Capture the cell that displays the provided text and extract its [x, y] central coordinate. 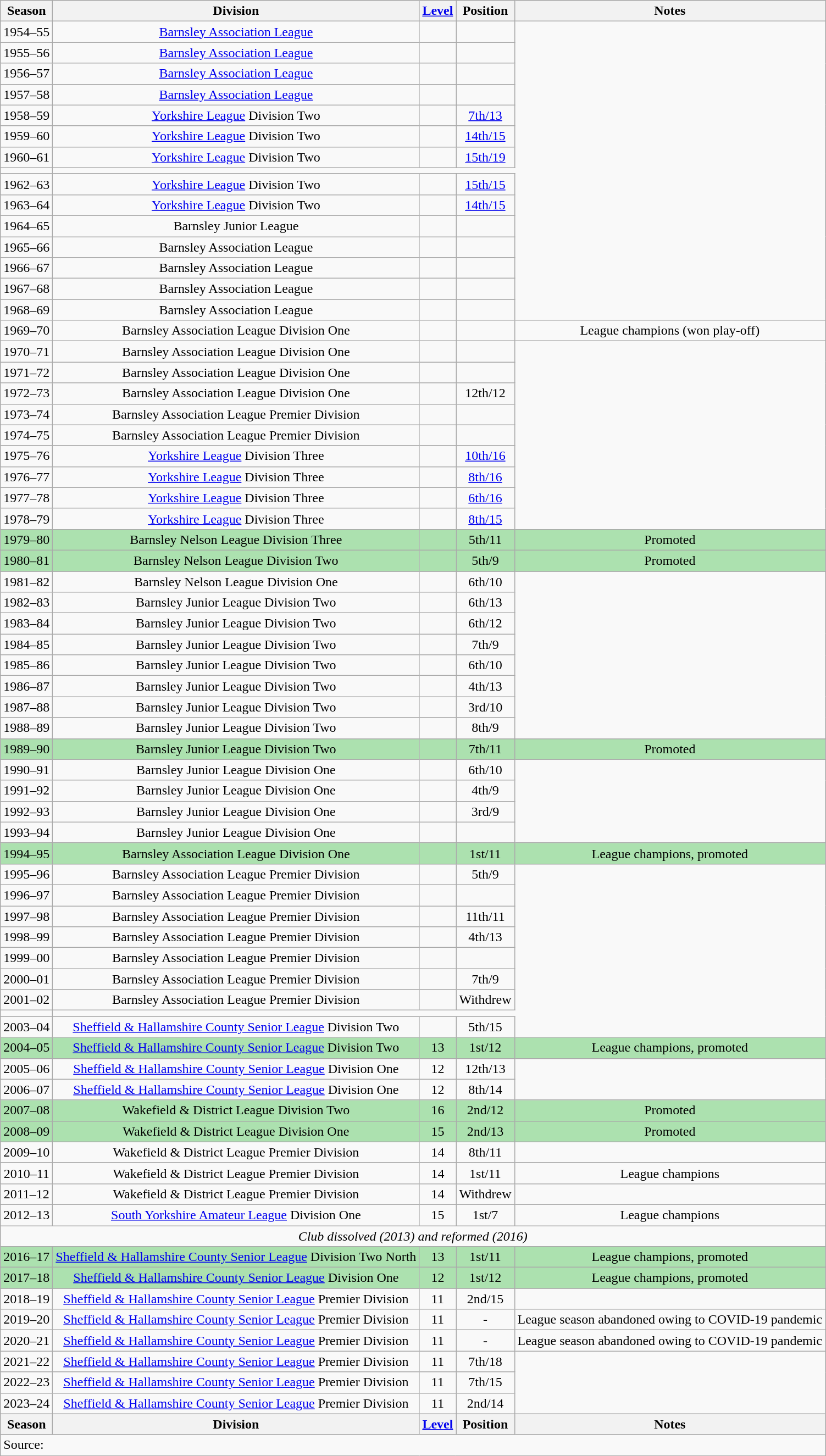
5th/15 [485, 1027]
6th/16 [485, 498]
15th/19 [485, 157]
1964–65 [26, 226]
2009–10 [26, 1152]
1998–99 [26, 937]
1954–55 [26, 32]
2022–23 [26, 1382]
1957–58 [26, 95]
1983–84 [26, 624]
1988–89 [26, 728]
2nd/14 [485, 1403]
12th/13 [485, 1069]
1999–00 [26, 958]
2012–13 [26, 1215]
1968–69 [26, 310]
1965–66 [26, 247]
6th/12 [485, 624]
2000–01 [26, 979]
1970–71 [26, 352]
7th/15 [485, 1382]
1959–60 [26, 136]
1993–94 [26, 832]
Barnsley Nelson League Division Three [236, 540]
2003–04 [26, 1027]
1972–73 [26, 393]
1997–98 [26, 916]
2001–02 [26, 1000]
7th/11 [485, 749]
4th/9 [485, 791]
1980–81 [26, 560]
South Yorkshire Amateur League Division One [236, 1215]
8th/15 [485, 519]
1990–91 [26, 770]
1967–68 [26, 289]
1979–80 [26, 540]
1992–93 [26, 812]
1991–92 [26, 791]
2005–06 [26, 1069]
2nd/12 [485, 1110]
1989–90 [26, 749]
1955–56 [26, 53]
Wakefield & District League Division One [236, 1131]
1960–61 [26, 157]
1975–76 [26, 456]
2016–17 [26, 1257]
2010–11 [26, 1173]
1962–63 [26, 184]
1987–88 [26, 707]
2021–22 [26, 1361]
10th/16 [485, 456]
1984–85 [26, 644]
Source: [413, 1445]
1996–97 [26, 895]
1st/7 [485, 1215]
1977–78 [26, 498]
1969–70 [26, 331]
1974–75 [26, 435]
Barnsley Nelson League Division Two [236, 560]
11th/11 [485, 916]
1986–87 [26, 686]
2008–09 [26, 1131]
12th/12 [485, 393]
8th/14 [485, 1090]
2004–05 [26, 1048]
Barnsley Junior League [236, 226]
1982–83 [26, 603]
1973–74 [26, 414]
1963–64 [26, 205]
2007–08 [26, 1110]
1956–57 [26, 74]
Club dissolved (2013) and reformed (2016) [413, 1236]
2nd/15 [485, 1299]
League champions (won play-off) [670, 331]
5th/11 [485, 540]
2011–12 [26, 1194]
2023–24 [26, 1403]
1981–82 [26, 582]
3rd/9 [485, 812]
1966–67 [26, 268]
1985–86 [26, 665]
1971–72 [26, 373]
15th/15 [485, 184]
7th/13 [485, 115]
Barnsley Nelson League Division One [236, 582]
1976–77 [26, 477]
16 [437, 1110]
3rd/10 [485, 707]
2019–20 [26, 1320]
2018–19 [26, 1299]
1994–95 [26, 853]
1995–96 [26, 874]
7th/18 [485, 1361]
Wakefield & District League Division Two [236, 1110]
1978–79 [26, 519]
2nd/13 [485, 1131]
2017–18 [26, 1278]
8th/11 [485, 1152]
2006–07 [26, 1090]
6th/13 [485, 603]
1958–59 [26, 115]
8th/16 [485, 477]
2020–21 [26, 1341]
8th/9 [485, 728]
Sheffield & Hallamshire County Senior League Division Two North [236, 1257]
